Extract the (X, Y) coordinate from the center of the cell holding the provided text.  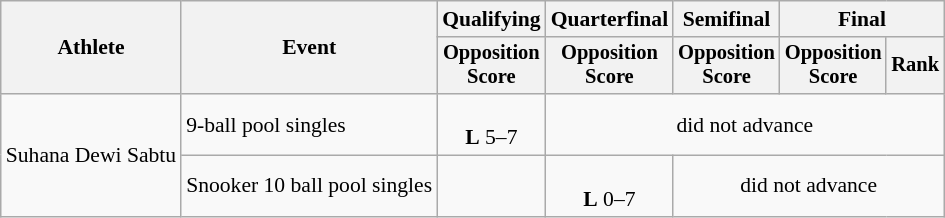
Athlete (91, 48)
Semifinal (726, 19)
L 0–7 (610, 186)
Qualifying (491, 19)
L 5–7 (491, 124)
Rank (915, 66)
Final (862, 19)
Event (309, 48)
Quarterfinal (610, 19)
Snooker 10 ball pool singles (309, 186)
Suhana Dewi Sabtu (91, 155)
9-ball pool singles (309, 124)
